From the cell containing the given text, extract its center point as (X, Y) coordinate. 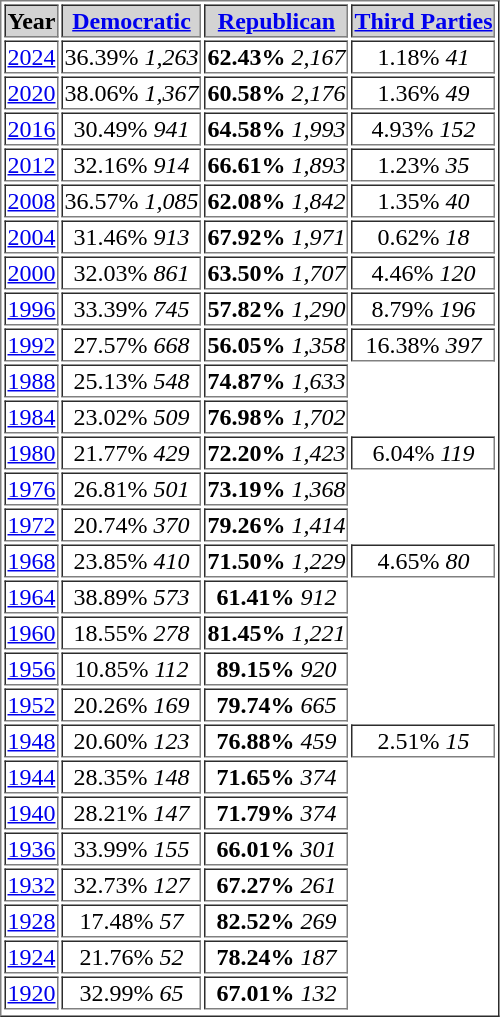
1.23% 35 (423, 164)
66.61% 1,893 (276, 164)
10.85% 112 (132, 668)
1948 (31, 740)
82.52% 269 (276, 920)
18.55% 278 (132, 632)
31.46% 913 (132, 236)
Year (31, 20)
1924 (31, 956)
2.51% 15 (423, 740)
38.06% 1,367 (132, 92)
1988 (31, 380)
4.93% 152 (423, 128)
76.88% 459 (276, 740)
33.39% 745 (132, 308)
1932 (31, 884)
76.98% 1,702 (276, 416)
81.45% 1,221 (276, 632)
79.26% 1,414 (276, 524)
25.13% 548 (132, 380)
38.89% 573 (132, 596)
27.57% 668 (132, 344)
32.03% 861 (132, 272)
36.39% 1,263 (132, 56)
20.74% 370 (132, 524)
1.18% 41 (423, 56)
21.76% 52 (132, 956)
2000 (31, 272)
64.58% 1,993 (276, 128)
1960 (31, 632)
1944 (31, 776)
23.85% 410 (132, 560)
1996 (31, 308)
71.65% 374 (276, 776)
30.49% 941 (132, 128)
72.20% 1,423 (276, 452)
2004 (31, 236)
2024 (31, 56)
32.73% 127 (132, 884)
1968 (31, 560)
78.24% 187 (276, 956)
4.65% 80 (423, 560)
74.87% 1,633 (276, 380)
26.81% 501 (132, 488)
66.01% 301 (276, 848)
36.57% 1,085 (132, 200)
1992 (31, 344)
89.15% 920 (276, 668)
1952 (31, 704)
Republican (276, 20)
2016 (31, 128)
1972 (31, 524)
Democratic (132, 20)
0.62% 18 (423, 236)
56.05% 1,358 (276, 344)
79.74% 665 (276, 704)
28.35% 148 (132, 776)
1940 (31, 812)
1976 (31, 488)
71.79% 374 (276, 812)
4.46% 120 (423, 272)
67.01% 132 (276, 992)
20.26% 169 (132, 704)
33.99% 155 (132, 848)
1920 (31, 992)
Third Parties (423, 20)
1.35% 40 (423, 200)
62.08% 1,842 (276, 200)
8.79% 196 (423, 308)
2020 (31, 92)
63.50% 1,707 (276, 272)
28.21% 147 (132, 812)
1.36% 49 (423, 92)
57.82% 1,290 (276, 308)
6.04% 119 (423, 452)
20.60% 123 (132, 740)
1936 (31, 848)
2008 (31, 200)
62.43% 2,167 (276, 56)
32.99% 65 (132, 992)
1964 (31, 596)
2012 (31, 164)
21.77% 429 (132, 452)
1980 (31, 452)
73.19% 1,368 (276, 488)
1984 (31, 416)
71.50% 1,229 (276, 560)
1928 (31, 920)
1956 (31, 668)
61.41% 912 (276, 596)
67.27% 261 (276, 884)
67.92% 1,971 (276, 236)
16.38% 397 (423, 344)
23.02% 509 (132, 416)
17.48% 57 (132, 920)
32.16% 914 (132, 164)
60.58% 2,176 (276, 92)
